Pinpoint the cell where the given text exists, returning its [X, Y] midpoint coordinate. 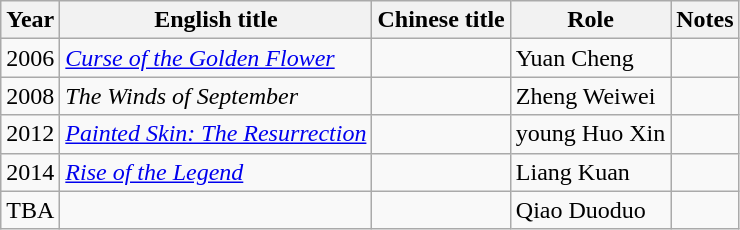
Curse of the Golden Flower [216, 58]
Year [30, 20]
Rise of the Legend [216, 172]
English title [216, 20]
2008 [30, 96]
Liang Kuan [590, 172]
young Huo Xin [590, 134]
Chinese title [441, 20]
Zheng Weiwei [590, 96]
2006 [30, 58]
Notes [705, 20]
The Winds of September [216, 96]
TBA [30, 210]
Role [590, 20]
2012 [30, 134]
Yuan Cheng [590, 58]
Qiao Duoduo [590, 210]
2014 [30, 172]
Painted Skin: The Resurrection [216, 134]
